Capture the cell that displays the provided text and extract its (x, y) central coordinate. 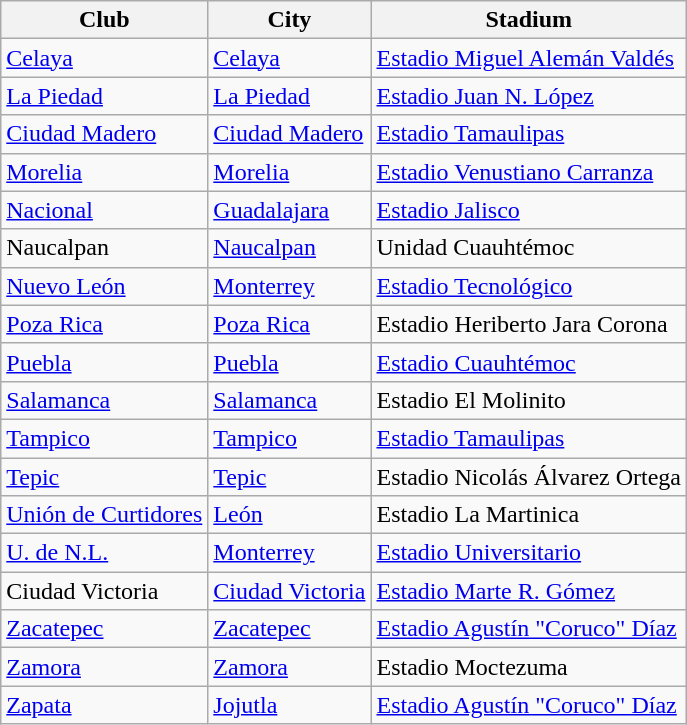
Estadio Heriberto Jara Corona (529, 324)
City (290, 20)
Unión de Curtidores (104, 515)
Estadio La Martinica (529, 515)
Jojutla (290, 705)
Nacional (104, 210)
Zapata (104, 705)
Estadio Moctezuma (529, 667)
Unidad Cuauhtémoc (529, 248)
U. de N.L. (104, 553)
Estadio Cuauhtémoc (529, 362)
Club (104, 20)
Estadio Nicolás Álvarez Ortega (529, 477)
Estadio El Molinito (529, 400)
Estadio Tecnológico (529, 286)
Estadio Juan N. López (529, 96)
Estadio Miguel Alemán Valdés (529, 58)
Guadalajara (290, 210)
Nuevo León (104, 286)
Estadio Universitario (529, 553)
Estadio Jalisco (529, 210)
Estadio Venustiano Carranza (529, 172)
Stadium (529, 20)
Estadio Marte R. Gómez (529, 591)
León (290, 515)
